Extract the (x, y) coordinate from the center of the cell holding the provided text.  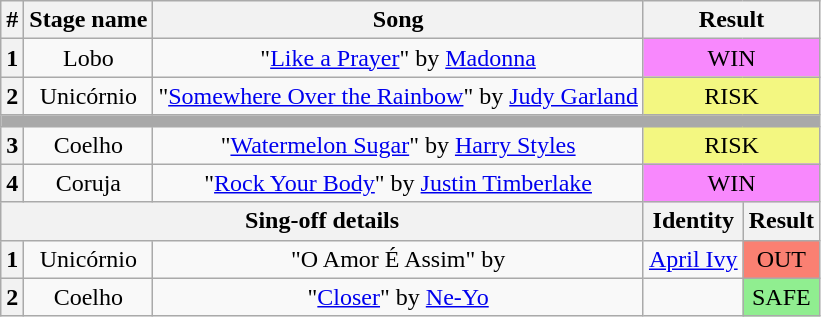
Song (398, 20)
Coruja (88, 183)
Identity (693, 221)
4 (12, 183)
"O Amor É Assim" by (398, 259)
Lobo (88, 58)
# (12, 20)
April Ivy (693, 259)
3 (12, 145)
"Somewhere Over the Rainbow" by Judy Garland (398, 96)
SAFE (781, 297)
Stage name (88, 20)
"Watermelon Sugar" by Harry Styles (398, 145)
"Rock Your Body" by Justin Timberlake (398, 183)
OUT (781, 259)
Sing-off details (322, 221)
"Like a Prayer" by Madonna (398, 58)
"Closer" by Ne-Yo (398, 297)
